Return the [x, y] coordinate for the center point of the cell that contains the specified text.  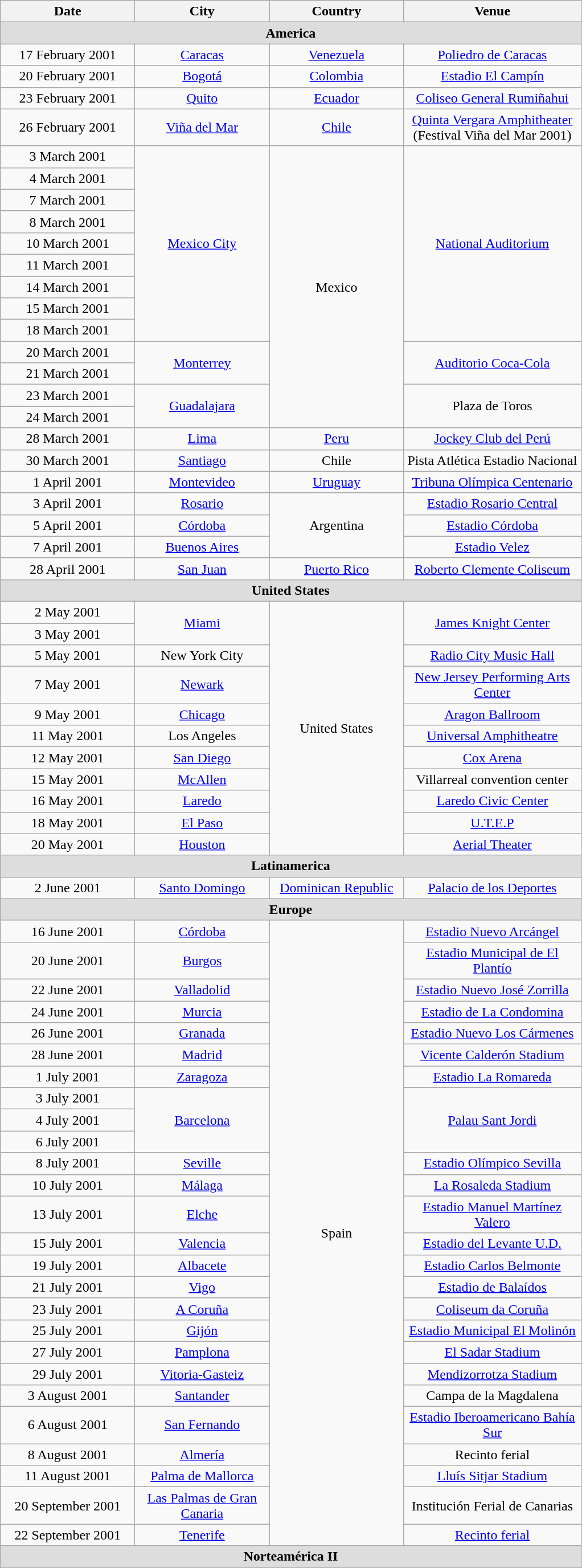
Vitoria-Gasteiz [202, 1374]
5 April 2001 [68, 525]
26 February 2001 [68, 128]
Estadio Olímpico Sevilla [492, 1163]
21 March 2001 [68, 374]
11 May 2001 [68, 736]
Vigo [202, 1287]
3 May 2001 [68, 634]
Spain [337, 1233]
Peru [337, 439]
Lima [202, 439]
Estadio Nuevo Arcángel [492, 931]
23 March 2001 [68, 395]
16 May 2001 [68, 801]
20 May 2001 [68, 844]
Coliseum da Coruña [492, 1309]
Tribuna Olímpica Centenario [492, 482]
Radio City Music Hall [492, 656]
Almería [202, 1455]
23 July 2001 [68, 1309]
Málaga [202, 1185]
12 May 2001 [68, 758]
Mexico [337, 287]
18 March 2001 [68, 330]
Los Angeles [202, 736]
Cox Arena [492, 758]
America [290, 33]
7 April 2001 [68, 547]
18 May 2001 [68, 823]
Ecuador [337, 98]
Coliseo General Rumiñahui [492, 98]
2 May 2001 [68, 612]
8 July 2001 [68, 1163]
20 February 2001 [68, 76]
Aerial Theater [492, 844]
Zaragoza [202, 1077]
Villarreal convention center [492, 779]
23 February 2001 [68, 98]
Institución Ferial de Canarias [492, 1505]
Tenerife [202, 1535]
Burgos [202, 961]
6 July 2001 [68, 1142]
Estadio del Levante U.D. [492, 1244]
Argentina [337, 525]
Uruguay [337, 482]
24 March 2001 [68, 417]
Date [68, 11]
McAllen [202, 779]
El Sadar Stadium [492, 1352]
Pista Atlética Estadio Nacional [492, 460]
7 May 2001 [68, 685]
Colombia [337, 76]
Lluís Sitjar Stadium [492, 1476]
Buenos Aires [202, 547]
Estadio Rosario Central [492, 504]
Campa de la Magdalena [492, 1396]
A Coruña [202, 1309]
28 April 2001 [68, 569]
11 March 2001 [68, 265]
Universal Amphitheatre [492, 736]
10 July 2001 [68, 1185]
Las Palmas de Gran Canaria [202, 1505]
3 March 2001 [68, 157]
26 June 2001 [68, 1034]
22 September 2001 [68, 1535]
Chicago [202, 714]
Montevideo [202, 482]
Jockey Club del Perú [492, 439]
Dominican Republic [337, 888]
7 March 2001 [68, 200]
U.T.E.P [492, 823]
Madrid [202, 1055]
Estadio El Campín [492, 76]
Estadio Iberoamericano Bahía Sur [492, 1426]
Viña del Mar [202, 128]
Valencia [202, 1244]
El Paso [202, 823]
17 February 2001 [68, 55]
Estadio Municipal El Molinón [492, 1330]
13 July 2001 [68, 1215]
4 July 2001 [68, 1120]
Palau Sant Jordi [492, 1120]
Laredo [202, 801]
Plaza de Toros [492, 406]
Pamplona [202, 1352]
Estadio Municipal de El Plantío [492, 961]
Venezuela [337, 55]
Estadio Carlos Belmonte [492, 1265]
Murcia [202, 1011]
Miami [202, 623]
Granada [202, 1034]
9 May 2001 [68, 714]
15 May 2001 [68, 779]
Estadio Nuevo Los Cármenes [492, 1034]
Roberto Clemente Coliseum [492, 569]
24 June 2001 [68, 1011]
Estadio Velez [492, 547]
Rosario [202, 504]
Aragon Ballroom [492, 714]
Latinamerica [290, 866]
Laredo Civic Center [492, 801]
Quinta Vergara Amphitheater (Festival Viña del Mar 2001) [492, 128]
San Fernando [202, 1426]
16 June 2001 [68, 931]
1 July 2001 [68, 1077]
Country [337, 11]
Puerto Rico [337, 569]
15 July 2001 [68, 1244]
City [202, 11]
Poliedro de Caracas [492, 55]
Gijón [202, 1330]
Seville [202, 1163]
3 August 2001 [68, 1396]
Albacete [202, 1265]
20 March 2001 [68, 352]
Mexico City [202, 244]
Elche [202, 1215]
Mendizorrotza Stadium [492, 1374]
20 June 2001 [68, 961]
5 May 2001 [68, 656]
New Jersey Performing Arts Center [492, 685]
30 March 2001 [68, 460]
14 March 2001 [68, 287]
1 April 2001 [68, 482]
8 March 2001 [68, 222]
21 July 2001 [68, 1287]
Santo Domingo [202, 888]
Houston [202, 844]
28 March 2001 [68, 439]
20 September 2001 [68, 1505]
Newark [202, 685]
11 August 2001 [68, 1476]
19 July 2001 [68, 1265]
10 March 2001 [68, 243]
3 April 2001 [68, 504]
15 March 2001 [68, 309]
Santander [202, 1396]
Venue [492, 11]
Estadio Nuevo José Zorrilla [492, 990]
San Juan [202, 569]
25 July 2001 [68, 1330]
27 July 2001 [68, 1352]
Caracas [202, 55]
6 August 2001 [68, 1426]
Palma de Mallorca [202, 1476]
Estadio Córdoba [492, 525]
22 June 2001 [68, 990]
James Knight Center [492, 623]
Europe [290, 909]
Estadio de La Condomina [492, 1011]
Guadalajara [202, 406]
New York City [202, 656]
2 June 2001 [68, 888]
Bogotá [202, 76]
3 July 2001 [68, 1099]
Santiago [202, 460]
4 March 2001 [68, 178]
National Auditorium [492, 244]
Barcelona [202, 1120]
Monterrey [202, 363]
8 August 2001 [68, 1455]
La Rosaleda Stadium [492, 1185]
Estadio Manuel Martínez Valero [492, 1215]
Estadio de Balaídos [492, 1287]
29 July 2001 [68, 1374]
28 June 2001 [68, 1055]
Norteamérica II [290, 1557]
Vicente Calderón Stadium [492, 1055]
Valladolid [202, 990]
Auditorio Coca-Cola [492, 363]
Quito [202, 98]
Estadio La Romareda [492, 1077]
Palacio de los Deportes [492, 888]
San Diego [202, 758]
